Return [X, Y] of the center of cell containing provided text 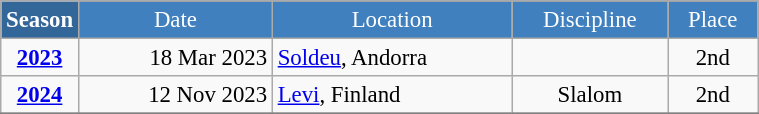
18 Mar 2023 [175, 58]
2023 [40, 58]
2024 [40, 95]
Soldeu, Andorra [392, 58]
Place [713, 20]
Discipline [590, 20]
Date [175, 20]
Location [392, 20]
Season [40, 20]
Levi, Finland [392, 95]
Slalom [590, 95]
12 Nov 2023 [175, 95]
